Identify which cell holds the provided text, then report its [X, Y] central coordinate. 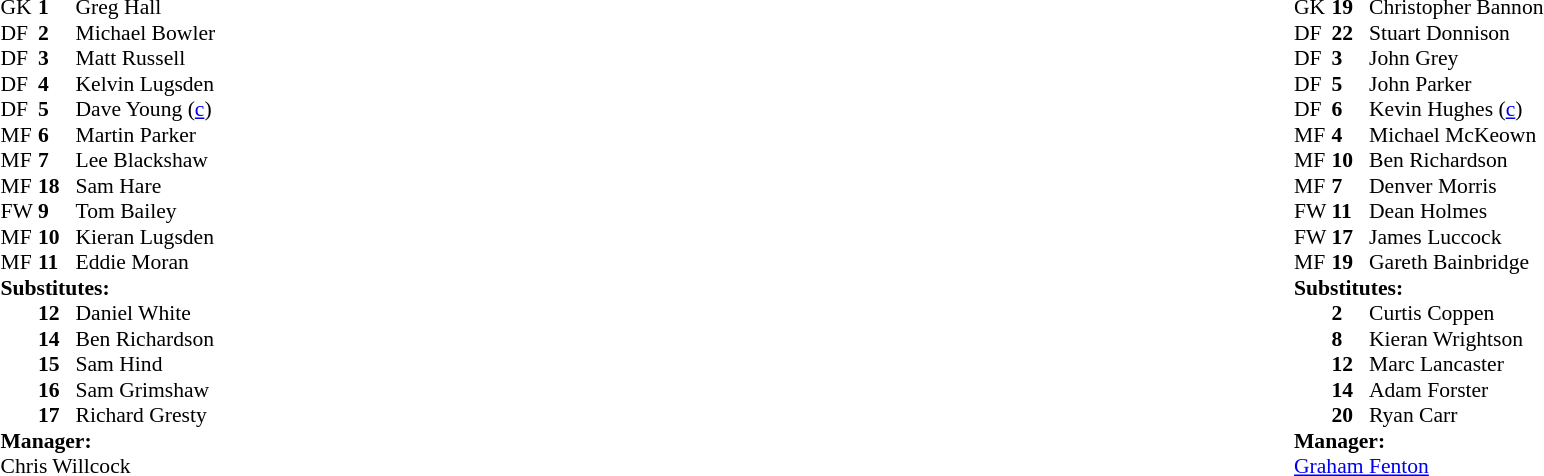
Denver Morris [1456, 186]
Matt Russell [146, 59]
Sam Hare [146, 186]
20 [1350, 415]
Michael McKeown [1456, 135]
Adam Forster [1456, 390]
Curtis Coppen [1456, 313]
James Luccock [1456, 237]
Sam Grimshaw [146, 390]
Kieran Lugsden [146, 237]
John Grey [1456, 59]
Kieran Wrightson [1456, 339]
Marc Lancaster [1456, 365]
Gareth Bainbridge [1456, 263]
18 [57, 186]
Kelvin Lugsden [146, 84]
Richard Gresty [146, 415]
Dean Holmes [1456, 211]
John Parker [1456, 84]
Lee Blackshaw [146, 161]
Stuart Donnison [1456, 33]
15 [57, 365]
16 [57, 390]
Tom Bailey [146, 211]
22 [1350, 33]
Ryan Carr [1456, 415]
Daniel White [146, 313]
Kevin Hughes (c) [1456, 109]
Eddie Moran [146, 263]
Michael Bowler [146, 33]
9 [57, 211]
Dave Young (c) [146, 109]
Sam Hind [146, 365]
8 [1350, 339]
Martin Parker [146, 135]
19 [1350, 263]
